From the cell containing the given text, extract its center point as (x, y) coordinate. 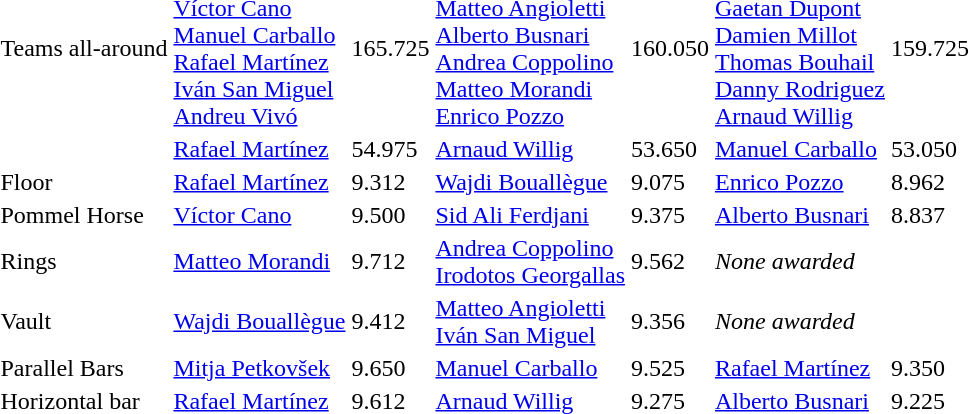
9.356 (670, 322)
9.650 (390, 368)
Enrico Pozzo (800, 182)
9.525 (670, 368)
Andrea Coppolino Irodotos Georgallas (530, 262)
9.562 (670, 262)
9.312 (390, 182)
Sid Ali Ferdjani (530, 215)
54.975 (390, 149)
9.712 (390, 262)
9.375 (670, 215)
Matteo Angioletti Iván San Miguel (530, 322)
Arnaud Willig (530, 149)
53.650 (670, 149)
9.412 (390, 322)
9.075 (670, 182)
9.500 (390, 215)
Matteo Morandi (260, 262)
Alberto Busnari (800, 215)
Víctor Cano (260, 215)
Mitja Petkovšek (260, 368)
